Locate the cell with the specified text and output its [X, Y] center coordinate. 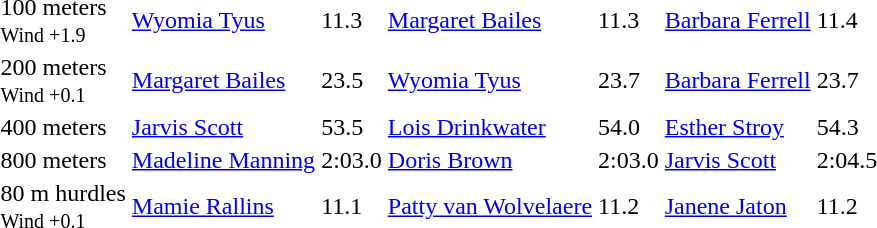
Madeline Manning [223, 160]
Barbara Ferrell [738, 80]
Doris Brown [490, 160]
Esther Stroy [738, 127]
54.0 [629, 127]
Margaret Bailes [223, 80]
Lois Drinkwater [490, 127]
53.5 [352, 127]
23.5 [352, 80]
Wyomia Tyus [490, 80]
23.7 [629, 80]
